Detect which cell encompasses the target text, then output its (x, y) center coordinate. 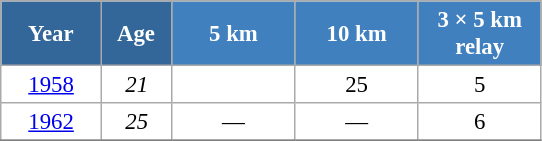
1962 (52, 122)
Age (136, 34)
10 km (356, 34)
5 (480, 85)
3 × 5 km relay (480, 34)
1958 (52, 85)
21 (136, 85)
6 (480, 122)
Year (52, 34)
5 km (234, 34)
